Return the (X, Y) coordinate for the center point of the cell that contains the specified text.  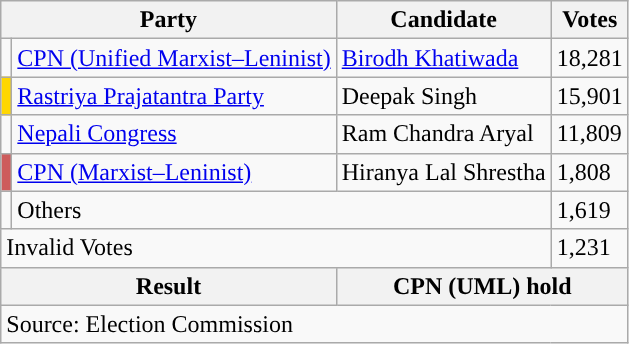
CPN (UML) hold (482, 286)
Hiranya Lal Shrestha (444, 172)
18,281 (590, 58)
Deepak Singh (444, 96)
Ram Chandra Aryal (444, 134)
Source: Election Commission (314, 324)
Candidate (444, 20)
Invalid Votes (276, 248)
15,901 (590, 96)
Nepali Congress (174, 134)
1,619 (590, 210)
CPN (Unified Marxist–Leninist) (174, 58)
Party (168, 20)
Rastriya Prajatantra Party (174, 96)
Result (168, 286)
1,231 (590, 248)
11,809 (590, 134)
Others (282, 210)
CPN (Marxist–Leninist) (174, 172)
Votes (590, 20)
Birodh Khatiwada (444, 58)
1,808 (590, 172)
